Search for the cell housing the specified text and yield its [x, y] center coordinate. 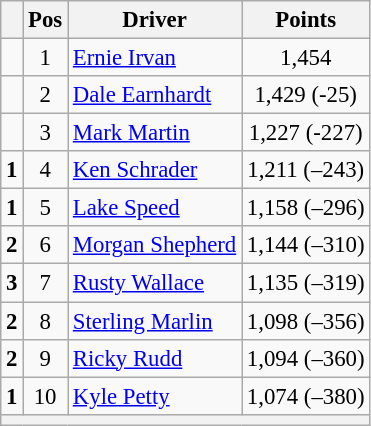
Morgan Shepherd [155, 245]
5 [46, 208]
Points [306, 20]
1,158 (–296) [306, 208]
Mark Martin [155, 133]
1,094 (–360) [306, 358]
10 [46, 396]
8 [46, 321]
1,074 (–380) [306, 396]
Kyle Petty [155, 396]
Pos [46, 20]
Ken Schrader [155, 170]
7 [46, 283]
Ricky Rudd [155, 358]
Ernie Irvan [155, 58]
Driver [155, 20]
Rusty Wallace [155, 283]
1,429 (-25) [306, 95]
4 [46, 170]
1,227 (-227) [306, 133]
Sterling Marlin [155, 321]
1,454 [306, 58]
9 [46, 358]
6 [46, 245]
1,211 (–243) [306, 170]
1,135 (–319) [306, 283]
Lake Speed [155, 208]
1,144 (–310) [306, 245]
1,098 (–356) [306, 321]
Dale Earnhardt [155, 95]
